Identify which cell holds the provided text, then report its [x, y] central coordinate. 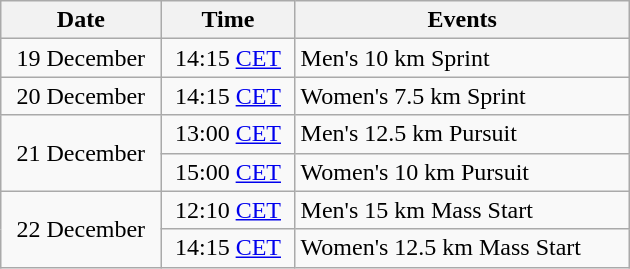
Date [81, 20]
13:00 CET [228, 134]
Men's 10 km Sprint [462, 58]
12:10 CET [228, 210]
Events [462, 20]
Men's 12.5 km Pursuit [462, 134]
Women's 7.5 km Sprint [462, 96]
19 December [81, 58]
Time [228, 20]
15:00 CET [228, 172]
Men's 15 km Mass Start [462, 210]
21 December [81, 153]
Women's 10 km Pursuit [462, 172]
20 December [81, 96]
Women's 12.5 km Mass Start [462, 248]
22 December [81, 229]
